Locate the cell with the specified text and output its [X, Y] center coordinate. 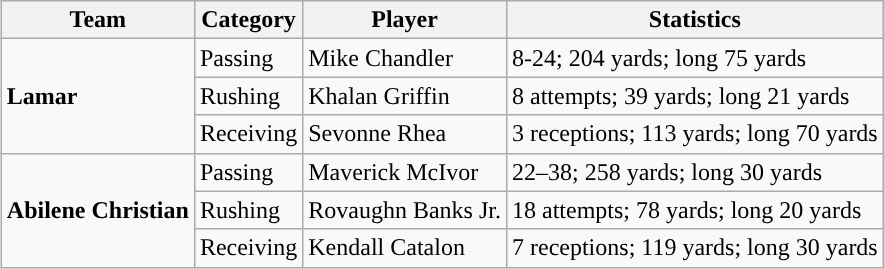
Statistics [694, 20]
Khalan Griffin [405, 96]
Team [98, 20]
18 attempts; 78 yards; long 20 yards [694, 210]
Category [248, 20]
Abilene Christian [98, 210]
Maverick McIvor [405, 172]
Sevonne Rhea [405, 134]
Player [405, 20]
Mike Chandler [405, 58]
22–38; 258 yards; long 30 yards [694, 172]
8 attempts; 39 yards; long 21 yards [694, 96]
8-24; 204 yards; long 75 yards [694, 58]
Kendall Catalon [405, 248]
Rovaughn Banks Jr. [405, 210]
3 receptions; 113 yards; long 70 yards [694, 134]
Lamar [98, 96]
7 receptions; 119 yards; long 30 yards [694, 248]
